Pinpoint the cell where the given text exists, returning its [X, Y] midpoint coordinate. 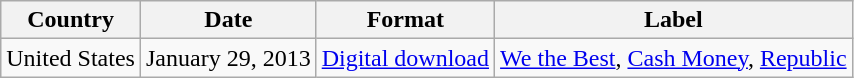
We the Best, Cash Money, Republic [674, 58]
Digital download [405, 58]
Country [71, 20]
Date [228, 20]
Format [405, 20]
United States [71, 58]
January 29, 2013 [228, 58]
Label [674, 20]
